Determine the [X, Y] coordinate at the center of the cell enclosing the given text.  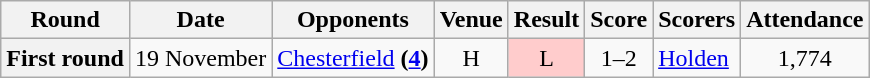
L [546, 58]
Attendance [805, 20]
H [471, 58]
19 November [200, 58]
Date [200, 20]
Holden [697, 58]
1,774 [805, 58]
Venue [471, 20]
Result [546, 20]
1–2 [619, 58]
Opponents [353, 20]
Round [66, 20]
Chesterfield (4) [353, 58]
Score [619, 20]
Scorers [697, 20]
First round [66, 58]
